Search for the cell housing the specified text and yield its [X, Y] center coordinate. 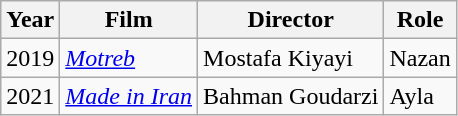
Year [30, 20]
2021 [30, 96]
Motreb [129, 58]
Director [291, 20]
Ayla [420, 96]
2019 [30, 58]
Film [129, 20]
Made in Iran [129, 96]
Role [420, 20]
Bahman Goudarzi [291, 96]
Nazan [420, 58]
Mostafa Kiyayi [291, 58]
